Find where the given text appears and provide that cell's center as (x, y) coordinate. 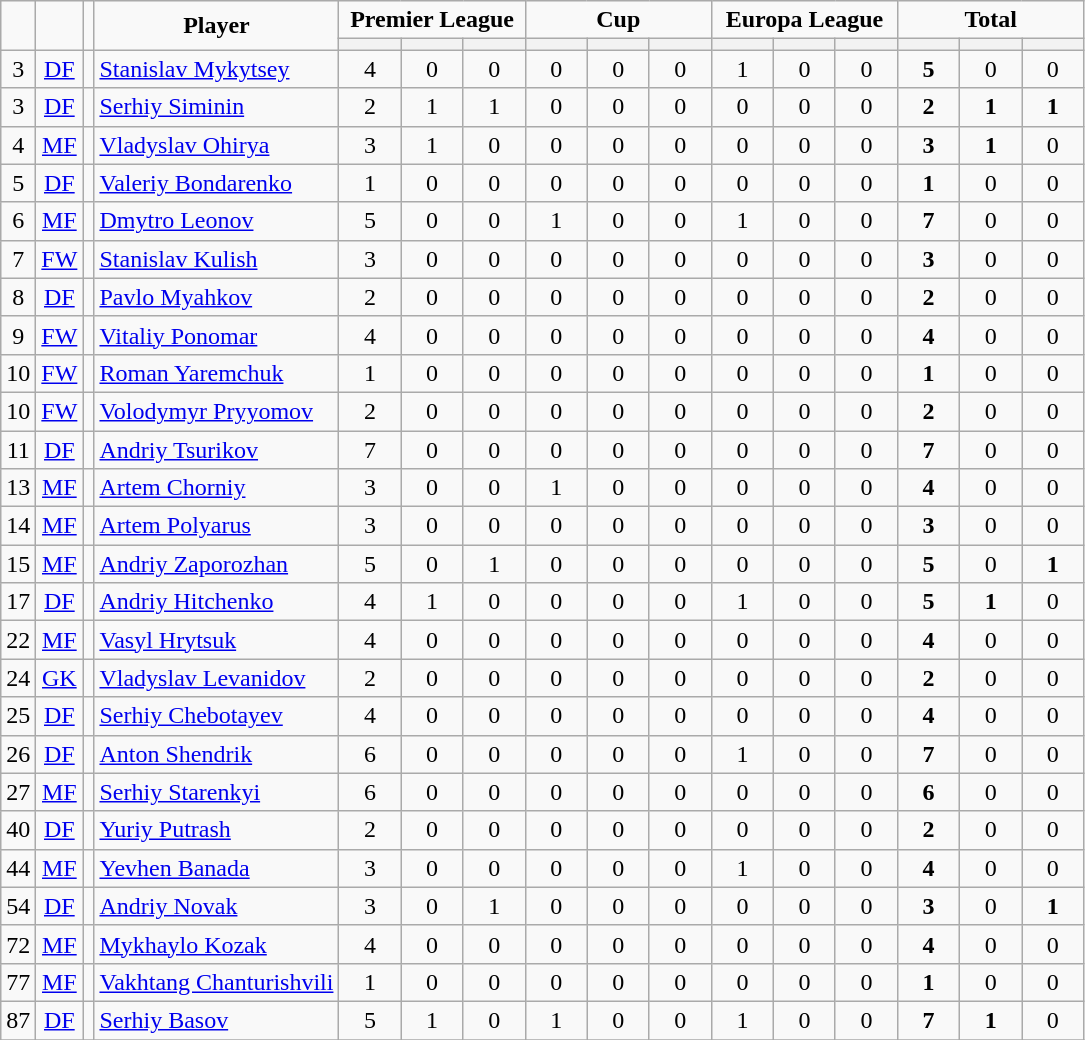
72 (18, 944)
Vladyslav Ohirya (216, 145)
Player (216, 26)
Stanislav Mykytsey (216, 69)
Premier League (432, 20)
Vladyslav Levanidov (216, 678)
9 (18, 335)
Total (991, 20)
Dmytro Leonov (216, 221)
Mykhaylo Kozak (216, 944)
Roman Yaremchuk (216, 373)
Europa League (804, 20)
11 (18, 449)
Cup (618, 20)
Vakhtang Chanturishvili (216, 982)
25 (18, 716)
77 (18, 982)
27 (18, 792)
17 (18, 602)
Andriy Novak (216, 906)
87 (18, 1020)
Serhiy Chebotayev (216, 716)
Andriy Hitchenko (216, 602)
Yuriy Putrash (216, 830)
Valeriy Bondarenko (216, 183)
Serhiy Siminin (216, 107)
Serhiy Basov (216, 1020)
Anton Shendrik (216, 754)
GK (60, 678)
Vitaliy Ponomar (216, 335)
Yevhen Banada (216, 868)
8 (18, 297)
Vasyl Hrytsuk (216, 640)
Volodymyr Pryyomov (216, 411)
22 (18, 640)
Andriy Zaporozhan (216, 564)
Artem Polyarus (216, 526)
44 (18, 868)
54 (18, 906)
14 (18, 526)
Andriy Tsurikov (216, 449)
Pavlo Myahkov (216, 297)
Stanislav Kulish (216, 259)
Artem Chorniy (216, 488)
26 (18, 754)
40 (18, 830)
13 (18, 488)
Serhiy Starenkyi (216, 792)
24 (18, 678)
15 (18, 564)
